Return (x, y) of the center of cell containing provided text 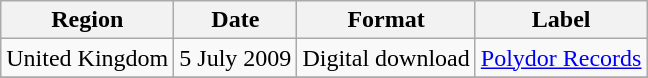
5 July 2009 (236, 58)
Date (236, 20)
United Kingdom (88, 58)
Digital download (386, 58)
Polydor Records (561, 58)
Format (386, 20)
Region (88, 20)
Label (561, 20)
